For the text-containing cell, return its midpoint in [X, Y] coordinate format. 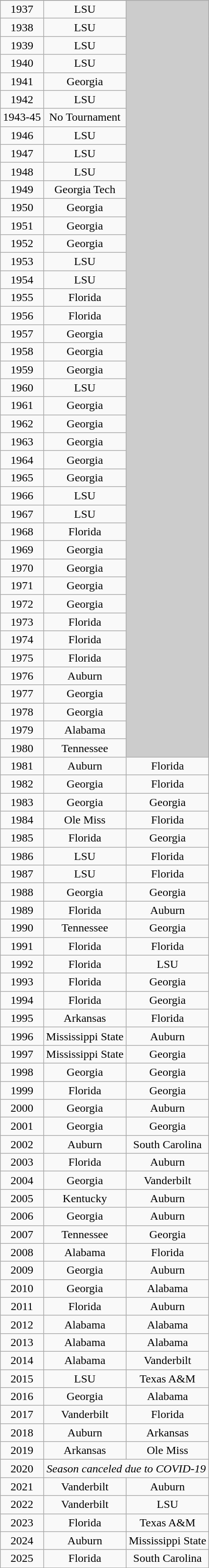
Georgia Tech [85, 189]
1939 [22, 45]
1987 [22, 874]
2002 [22, 1144]
2011 [22, 1306]
2008 [22, 1252]
1981 [22, 766]
2012 [22, 1324]
1965 [22, 478]
1992 [22, 964]
1976 [22, 676]
1988 [22, 892]
1982 [22, 784]
1973 [22, 622]
1996 [22, 1036]
2023 [22, 1523]
1955 [22, 298]
1960 [22, 388]
1980 [22, 748]
1974 [22, 640]
1994 [22, 1000]
1963 [22, 442]
1959 [22, 370]
2015 [22, 1379]
2024 [22, 1541]
1951 [22, 226]
2020 [22, 1469]
1995 [22, 1018]
1997 [22, 1054]
1957 [22, 334]
1948 [22, 171]
1942 [22, 99]
2000 [22, 1108]
1949 [22, 189]
1954 [22, 280]
Kentucky [85, 1198]
1937 [22, 9]
1946 [22, 135]
1991 [22, 946]
1961 [22, 406]
1970 [22, 568]
1989 [22, 910]
1956 [22, 316]
No Tournament [85, 117]
1947 [22, 153]
1964 [22, 460]
1986 [22, 856]
2005 [22, 1198]
2001 [22, 1126]
2004 [22, 1180]
1975 [22, 658]
2014 [22, 1360]
1990 [22, 928]
1968 [22, 532]
1993 [22, 982]
2018 [22, 1433]
2017 [22, 1415]
1971 [22, 586]
2007 [22, 1234]
1941 [22, 81]
1952 [22, 244]
1998 [22, 1072]
1967 [22, 514]
1958 [22, 352]
1953 [22, 262]
1999 [22, 1090]
1969 [22, 550]
2021 [22, 1487]
2013 [22, 1342]
1979 [22, 730]
1940 [22, 63]
1966 [22, 496]
1972 [22, 604]
1962 [22, 424]
1978 [22, 712]
1985 [22, 838]
1943-45 [22, 117]
2019 [22, 1451]
2003 [22, 1162]
2025 [22, 1559]
2016 [22, 1397]
1950 [22, 207]
1984 [22, 820]
1983 [22, 802]
2006 [22, 1216]
2009 [22, 1270]
1977 [22, 694]
1938 [22, 27]
Season canceled due to COVID-19 [126, 1469]
2010 [22, 1288]
2022 [22, 1505]
